Return the (x, y) coordinate for the center point of the cell that contains the specified text.  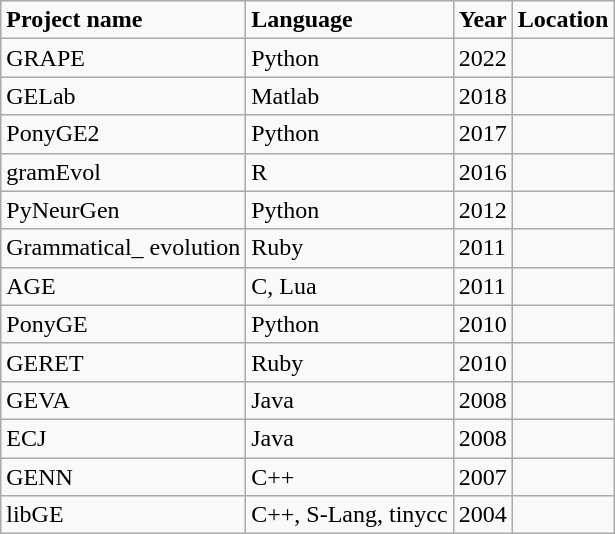
2007 (482, 477)
PyNeurGen (124, 210)
2012 (482, 210)
Year (482, 20)
gramEvol (124, 172)
Location (563, 20)
2022 (482, 58)
GRAPE (124, 58)
Grammatical_ evolution (124, 248)
ECJ (124, 438)
GELab (124, 96)
2004 (482, 515)
2017 (482, 134)
GERET (124, 362)
libGE (124, 515)
GEVA (124, 400)
Matlab (350, 96)
2018 (482, 96)
C++ (350, 477)
Project name (124, 20)
AGE (124, 286)
2016 (482, 172)
C, Lua (350, 286)
R (350, 172)
C++, S-Lang, tinycc (350, 515)
PonyGE2 (124, 134)
Language (350, 20)
PonyGE (124, 324)
GENN (124, 477)
